Determine the [x, y] coordinate at the center of the cell enclosing the given text.  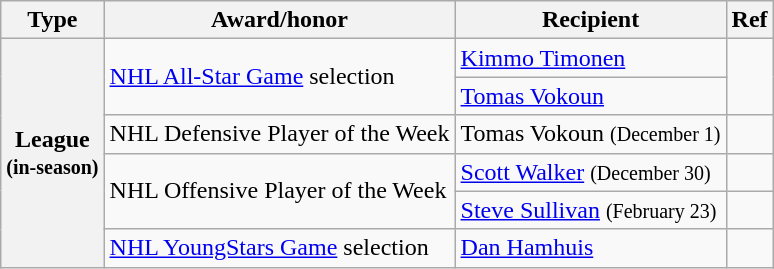
NHL All-Star Game selection [280, 77]
Type [52, 20]
NHL Offensive Player of the Week [280, 191]
NHL YoungStars Game selection [280, 248]
Tomas Vokoun [590, 96]
League(in-season) [52, 153]
Tomas Vokoun (December 1) [590, 134]
Scott Walker (December 30) [590, 172]
Kimmo Timonen [590, 58]
Dan Hamhuis [590, 248]
Recipient [590, 20]
NHL Defensive Player of the Week [280, 134]
Steve Sullivan (February 23) [590, 210]
Award/honor [280, 20]
Ref [750, 20]
